Return the [X, Y] coordinate for the center point of the cell that contains the specified text.  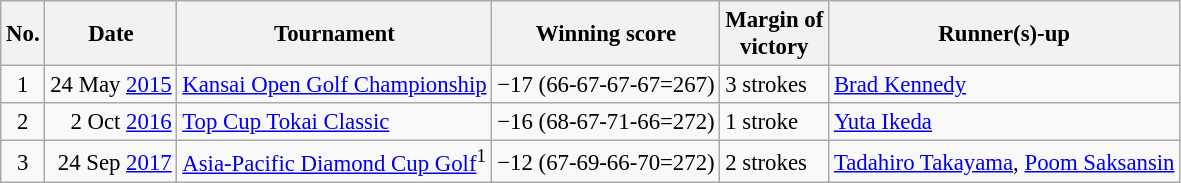
Margin ofvictory [774, 34]
−16 (68-67-71-66=272) [606, 122]
Tadahiro Takayama, Poom Saksansin [1004, 162]
3 strokes [774, 85]
24 Sep 2017 [111, 162]
Winning score [606, 34]
Asia-Pacific Diamond Cup Golf1 [334, 162]
2 Oct 2016 [111, 122]
1 [23, 85]
No. [23, 34]
Yuta Ikeda [1004, 122]
2 strokes [774, 162]
−12 (67-69-66-70=272) [606, 162]
3 [23, 162]
Tournament [334, 34]
Kansai Open Golf Championship [334, 85]
−17 (66-67-67-67=267) [606, 85]
2 [23, 122]
Top Cup Tokai Classic [334, 122]
Date [111, 34]
24 May 2015 [111, 85]
1 stroke [774, 122]
Brad Kennedy [1004, 85]
Runner(s)-up [1004, 34]
